Provide the [x, y] coordinate of the cell's center where the given text is located.  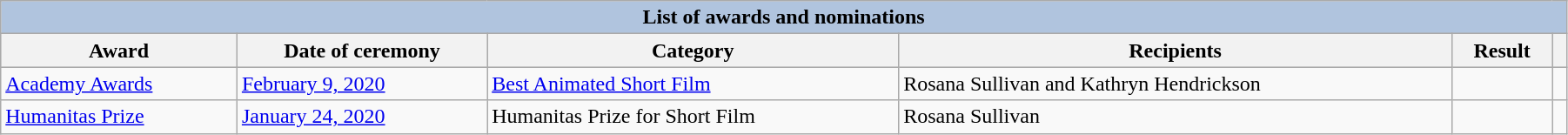
List of awards and nominations [784, 17]
Rosana Sullivan [1176, 117]
Award [119, 51]
February 9, 2020 [362, 84]
Category [693, 51]
January 24, 2020 [362, 117]
Date of ceremony [362, 51]
Best Animated Short Film [693, 84]
Rosana Sullivan and Kathryn Hendrickson [1176, 84]
Humanitas Prize [119, 117]
Result [1502, 51]
Academy Awards [119, 84]
Humanitas Prize for Short Film [693, 117]
Recipients [1176, 51]
